Return the [X, Y] coordinate for the center point of the cell that contains the specified text.  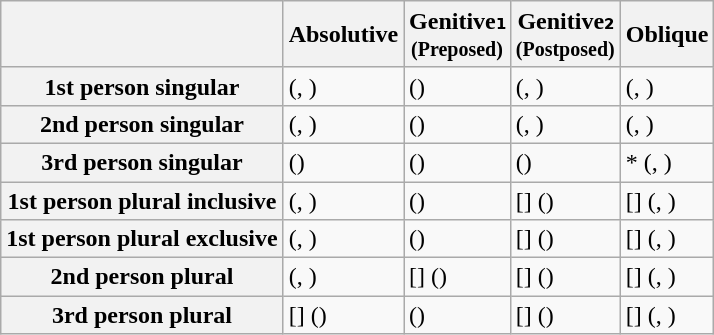
3rd person singular [142, 162]
2nd person singular [142, 124]
Genitive₁(Preposed) [458, 34]
2nd person plural [142, 277]
1st person singular [142, 86]
1st person plural exclusive [142, 239]
1st person plural inclusive [142, 201]
* (, ) [667, 162]
Absolutive [343, 34]
3rd person plural [142, 315]
Genitive₂(Postposed) [565, 34]
Oblique [667, 34]
